Search for the cell housing the specified text and yield its (x, y) center coordinate. 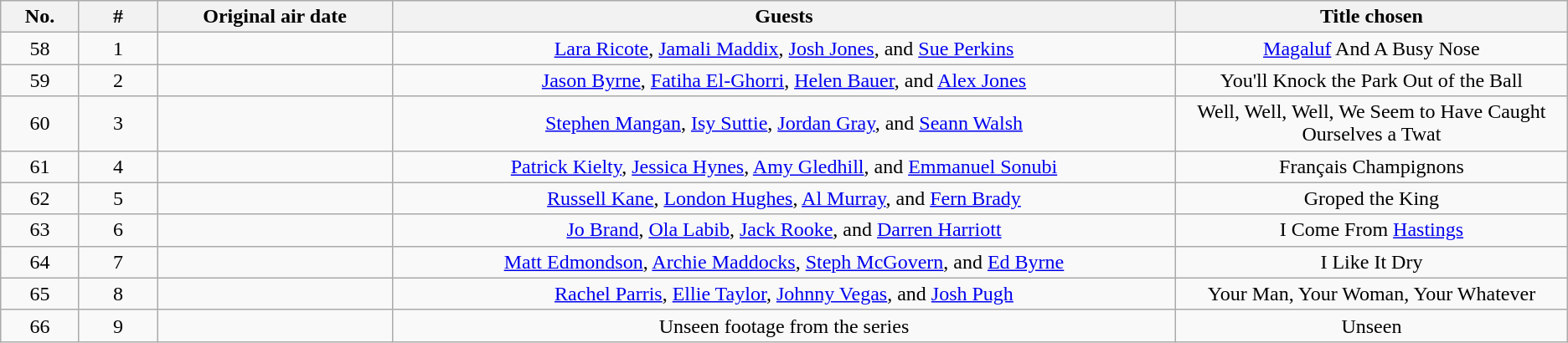
64 (40, 262)
No. (40, 17)
Groped the King (1372, 198)
Original air date (275, 17)
Matt Edmondson, Archie Maddocks, Steph McGovern, and Ed Byrne (784, 262)
7 (118, 262)
61 (40, 166)
Unseen footage from the series (784, 325)
Your Man, Your Woman, Your Whatever (1372, 294)
Jo Brand, Ola Labib, Jack Rooke, and Darren Harriott (784, 230)
66 (40, 325)
4 (118, 166)
Unseen (1372, 325)
Stephen Mangan, Isy Suttie, Jordan Gray, and Seann Walsh (784, 124)
3 (118, 124)
Français Champignons (1372, 166)
Russell Kane, London Hughes, Al Murray, and Fern Brady (784, 198)
I Come From Hastings (1372, 230)
2 (118, 80)
# (118, 17)
58 (40, 49)
I Like It Dry (1372, 262)
59 (40, 80)
Patrick Kielty, Jessica Hynes, Amy Gledhill, and Emmanuel Sonubi (784, 166)
You'll Knock the Park Out of the Ball (1372, 80)
6 (118, 230)
63 (40, 230)
Lara Ricote, Jamali Maddix, Josh Jones, and Sue Perkins (784, 49)
1 (118, 49)
9 (118, 325)
Rachel Parris, Ellie Taylor, Johnny Vegas, and Josh Pugh (784, 294)
65 (40, 294)
Title chosen (1372, 17)
60 (40, 124)
8 (118, 294)
Jason Byrne, Fatiha El-Ghorri, Helen Bauer, and Alex Jones (784, 80)
5 (118, 198)
Guests (784, 17)
62 (40, 198)
Well, Well, Well, We Seem to Have Caught Ourselves a Twat (1372, 124)
Magaluf And A Busy Nose (1372, 49)
